Locate the cell with the specified text and output its [X, Y] center coordinate. 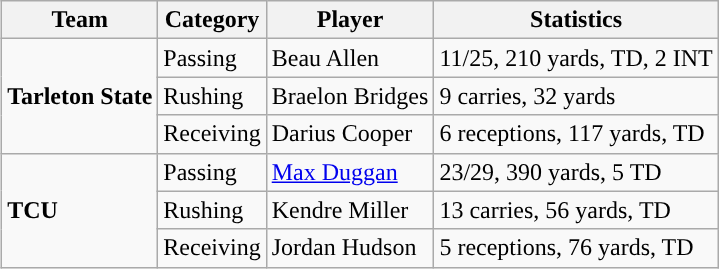
TCU [80, 210]
Darius Cooper [350, 134]
Max Duggan [350, 172]
23/29, 390 yards, 5 TD [576, 172]
Player [350, 20]
13 carries, 56 yards, TD [576, 210]
Tarleton State [80, 96]
9 carries, 32 yards [576, 96]
5 receptions, 76 yards, TD [576, 248]
11/25, 210 yards, TD, 2 INT [576, 58]
Braelon Bridges [350, 96]
Jordan Hudson [350, 248]
Statistics [576, 20]
Category [212, 20]
6 receptions, 117 yards, TD [576, 134]
Team [80, 20]
Kendre Miller [350, 210]
Beau Allen [350, 58]
